Find where the given text appears and provide that cell's center as (X, Y) coordinate. 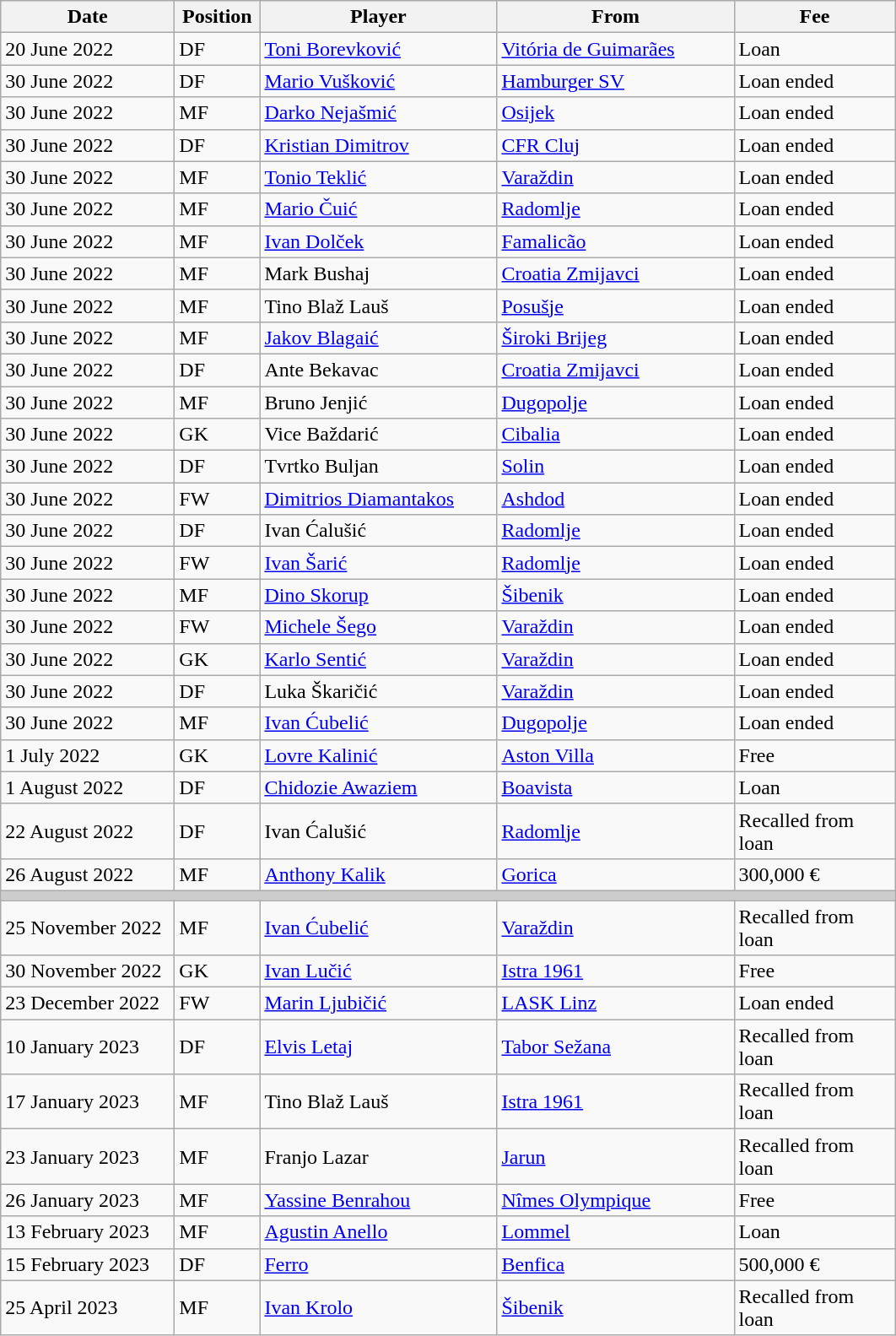
Kristian Dimitrov (378, 145)
Yassine Benrahou (378, 1200)
1 July 2022 (88, 755)
Ivan Lučić (378, 971)
Gorica (616, 874)
Toni Borevković (378, 49)
Lovre Kalinić (378, 755)
15 February 2023 (88, 1264)
Michele Šego (378, 627)
Boavista (616, 787)
Tvrtko Buljan (378, 467)
26 January 2023 (88, 1200)
Ivan Šarić (378, 563)
Jarun (616, 1156)
Chidozie Awaziem (378, 787)
Vice Baždarić (378, 435)
Lommel (616, 1232)
Marin Ljubičić (378, 1003)
22 August 2022 (88, 830)
25 November 2022 (88, 927)
500,000 € (815, 1264)
Anthony Kalik (378, 874)
Player (378, 17)
Ferro (378, 1264)
Agustin Anello (378, 1232)
Darko Nejašmić (378, 113)
Famalicão (616, 241)
Posušje (616, 306)
CFR Cluj (616, 145)
Široki Brijeg (616, 338)
23 December 2022 (88, 1003)
Tabor Sežana (616, 1047)
13 February 2023 (88, 1232)
Mario Čuić (378, 209)
Jakov Blagaić (378, 338)
10 January 2023 (88, 1047)
20 June 2022 (88, 49)
Luka Škaričić (378, 691)
Hamburger SV (616, 81)
Elvis Letaj (378, 1047)
1 August 2022 (88, 787)
Nîmes Olympique (616, 1200)
Solin (616, 467)
Date (88, 17)
Bruno Jenjić (378, 403)
26 August 2022 (88, 874)
Fee (815, 17)
Mario Vušković (378, 81)
Ante Bekavac (378, 370)
23 January 2023 (88, 1156)
Osijek (616, 113)
Dino Skorup (378, 595)
Ivan Dolček (378, 241)
300,000 € (815, 874)
Aston Villa (616, 755)
Karlo Sentić (378, 659)
Vitória de Guimarães (616, 49)
Cibalia (616, 435)
Tonio Teklić (378, 177)
25 April 2023 (88, 1308)
Benfica (616, 1264)
Franjo Lazar (378, 1156)
Ivan Krolo (378, 1308)
Position (218, 17)
Mark Bushaj (378, 273)
Ashdod (616, 499)
LASK Linz (616, 1003)
Dimitrios Diamantakos (378, 499)
From (616, 17)
17 January 2023 (88, 1102)
30 November 2022 (88, 971)
